Provide the (x, y) coordinate of the cell's center where the given text is located.  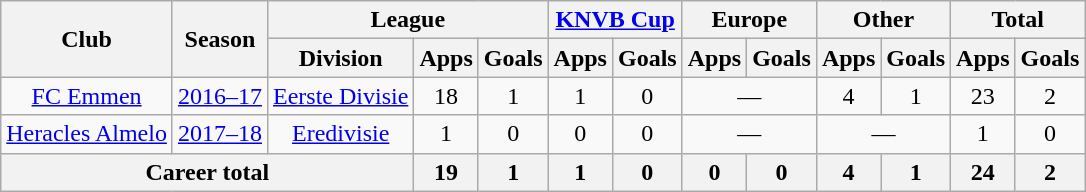
Eredivisie (340, 134)
2016–17 (220, 96)
Season (220, 39)
Eerste Divisie (340, 96)
FC Emmen (87, 96)
18 (446, 96)
Club (87, 39)
Heracles Almelo (87, 134)
Division (340, 58)
2017–18 (220, 134)
Europe (749, 20)
League (408, 20)
19 (446, 172)
Total (1018, 20)
24 (983, 172)
Career total (208, 172)
Other (883, 20)
23 (983, 96)
KNVB Cup (615, 20)
